Identify which cell holds the provided text, then report its (x, y) central coordinate. 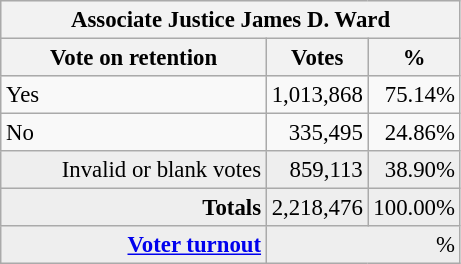
2,218,476 (317, 208)
24.86% (414, 133)
Votes (317, 58)
38.90% (414, 170)
75.14% (414, 95)
Vote on retention (134, 58)
Yes (134, 95)
100.00% (414, 208)
1,013,868 (317, 95)
335,495 (317, 133)
859,113 (317, 170)
Voter turnout (134, 245)
Invalid or blank votes (134, 170)
Totals (134, 208)
No (134, 133)
Associate Justice James D. Ward (231, 20)
